Determine the (X, Y) coordinate at the center of the cell enclosing the given text.  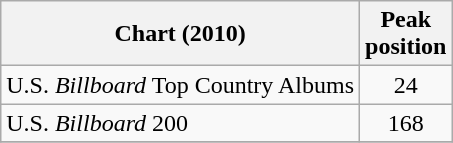
Peakposition (406, 34)
U.S. Billboard Top Country Albums (180, 85)
168 (406, 123)
U.S. Billboard 200 (180, 123)
24 (406, 85)
Chart (2010) (180, 34)
